From the cell containing the given text, extract its center point as (X, Y) coordinate. 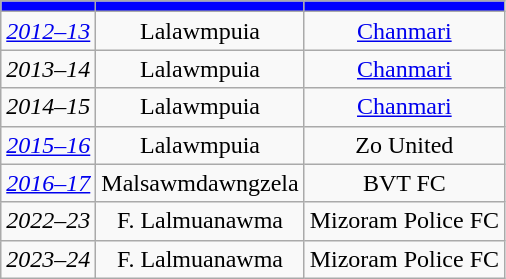
2015–16 (48, 145)
2013–14 (48, 69)
Malsawmdawngzela (200, 183)
BVT FC (404, 183)
Zo United (404, 145)
2023–24 (48, 259)
2012–13 (48, 31)
2014–15 (48, 107)
2022–23 (48, 221)
2016–17 (48, 183)
